Extract the [x, y] coordinate from the center of the cell holding the provided text.  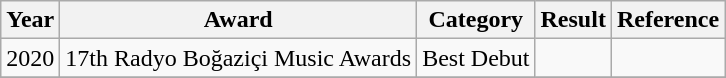
Award [238, 20]
Best Debut [476, 58]
Reference [668, 20]
Category [476, 20]
Result [573, 20]
17th Radyo Boğaziçi Music Awards [238, 58]
Year [30, 20]
2020 [30, 58]
